Return (x, y) of the center of cell containing provided text 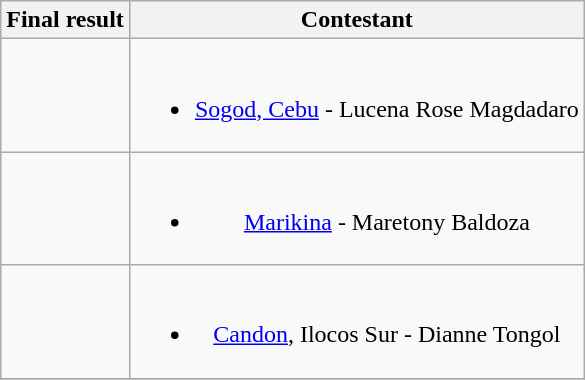
Final result (66, 20)
Contestant (356, 20)
Sogod, Cebu - Lucena Rose Magdadaro (356, 96)
Candon, Ilocos Sur - Dianne Tongol (356, 322)
Marikina - Maretony Baldoza (356, 208)
